From the cell containing the given text, extract its center point as [X, Y] coordinate. 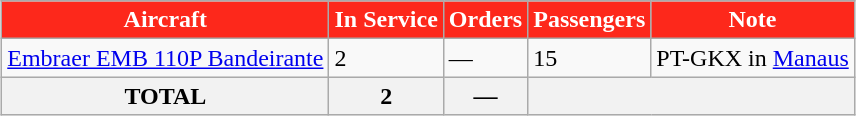
TOTAL [166, 96]
Embraer EMB 110P Bandeirante [166, 58]
In Service [386, 20]
PT-GKX in Manaus [753, 58]
Passengers [590, 20]
Aircraft [166, 20]
15 [590, 58]
Orders [485, 20]
Note [753, 20]
